Find where the given text appears and provide that cell's center as (X, Y) coordinate. 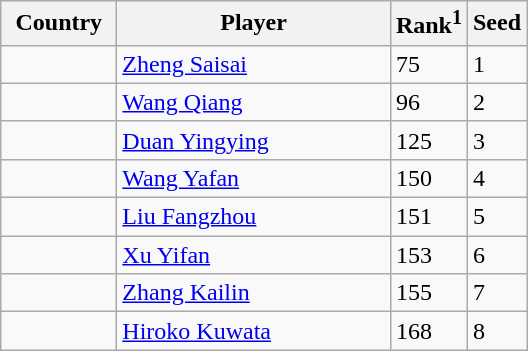
7 (496, 293)
151 (428, 217)
4 (496, 178)
Xu Yifan (254, 255)
150 (428, 178)
5 (496, 217)
Zhang Kailin (254, 293)
Rank1 (428, 24)
Liu Fangzhou (254, 217)
Player (254, 24)
Wang Qiang (254, 102)
1 (496, 64)
96 (428, 102)
Duan Yingying (254, 140)
Hiroko Kuwata (254, 331)
Seed (496, 24)
168 (428, 331)
155 (428, 293)
153 (428, 255)
Country (59, 24)
Zheng Saisai (254, 64)
6 (496, 255)
Wang Yafan (254, 178)
8 (496, 331)
125 (428, 140)
3 (496, 140)
2 (496, 102)
75 (428, 64)
